Provide the [X, Y] coordinate of the cell's center where the given text is located.  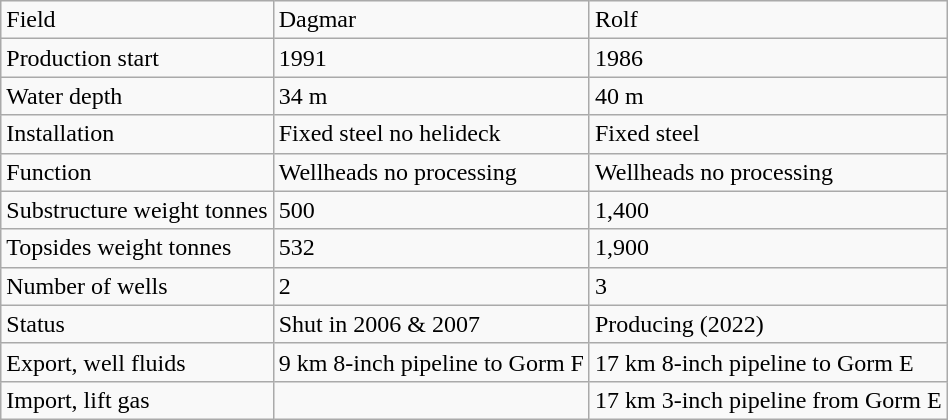
3 [768, 286]
Dagmar [431, 20]
Substructure weight tonnes [137, 210]
34 m [431, 96]
17 km 3-inch pipeline from Gorm E [768, 400]
Installation [137, 134]
17 km 8-inch pipeline to Gorm E [768, 362]
1986 [768, 58]
Import, lift gas [137, 400]
Function [137, 172]
1,400 [768, 210]
Topsides weight tonnes [137, 248]
Water depth [137, 96]
Export, well fluids [137, 362]
Fixed steel [768, 134]
532 [431, 248]
1991 [431, 58]
Status [137, 324]
Rolf [768, 20]
9 km 8-inch pipeline to Gorm F [431, 362]
Number of wells [137, 286]
Producing (2022) [768, 324]
1,900 [768, 248]
2 [431, 286]
Production start [137, 58]
500 [431, 210]
Field [137, 20]
Fixed steel no helideck [431, 134]
Shut in 2006 & 2007 [431, 324]
40 m [768, 96]
